Provide the [X, Y] coordinate of the cell's center where the given text is located.  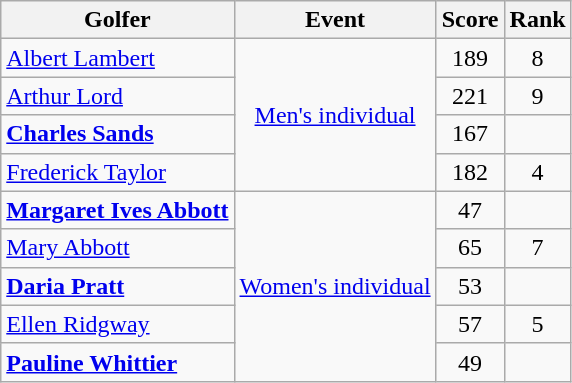
189 [470, 58]
Arthur Lord [118, 96]
9 [538, 96]
4 [538, 172]
53 [470, 286]
221 [470, 96]
Men's individual [335, 115]
Golfer [118, 20]
Event [335, 20]
167 [470, 134]
Rank [538, 20]
Daria Pratt [118, 286]
8 [538, 58]
47 [470, 210]
49 [470, 362]
Score [470, 20]
65 [470, 248]
Charles Sands [118, 134]
Pauline Whittier [118, 362]
182 [470, 172]
5 [538, 324]
Margaret Ives Abbott [118, 210]
Ellen Ridgway [118, 324]
7 [538, 248]
Women's individual [335, 286]
Mary Abbott [118, 248]
57 [470, 324]
Frederick Taylor [118, 172]
Albert Lambert [118, 58]
